Output the [x, y] coordinate of the center of the cell containing the given text.  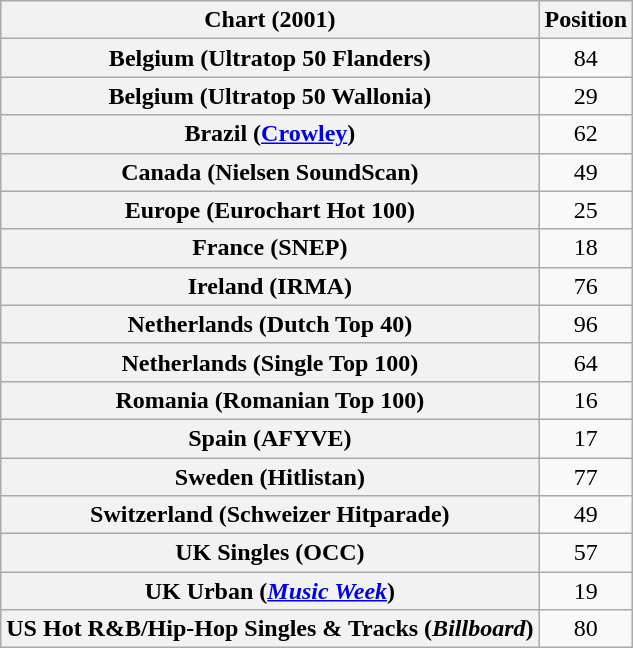
Netherlands (Single Top 100) [270, 362]
29 [586, 96]
Switzerland (Schweizer Hitparade) [270, 515]
Chart (2001) [270, 20]
64 [586, 362]
96 [586, 324]
Brazil (Crowley) [270, 134]
Belgium (Ultratop 50 Wallonia) [270, 96]
UK Singles (OCC) [270, 553]
25 [586, 210]
UK Urban (Music Week) [270, 591]
Sweden (Hitlistan) [270, 477]
77 [586, 477]
19 [586, 591]
17 [586, 438]
57 [586, 553]
76 [586, 286]
Netherlands (Dutch Top 40) [270, 324]
16 [586, 400]
France (SNEP) [270, 248]
Position [586, 20]
84 [586, 58]
18 [586, 248]
Canada (Nielsen SoundScan) [270, 172]
Spain (AFYVE) [270, 438]
Belgium (Ultratop 50 Flanders) [270, 58]
Ireland (IRMA) [270, 286]
62 [586, 134]
Europe (Eurochart Hot 100) [270, 210]
Romania (Romanian Top 100) [270, 400]
US Hot R&B/Hip-Hop Singles & Tracks (Billboard) [270, 629]
80 [586, 629]
